Provide the [x, y] coordinate of the cell's center where the given text is located.  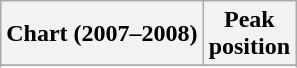
Peakposition [249, 34]
Chart (2007–2008) [102, 34]
